Scan for the cell matching the given text and deliver its (x, y) coordinate at center. 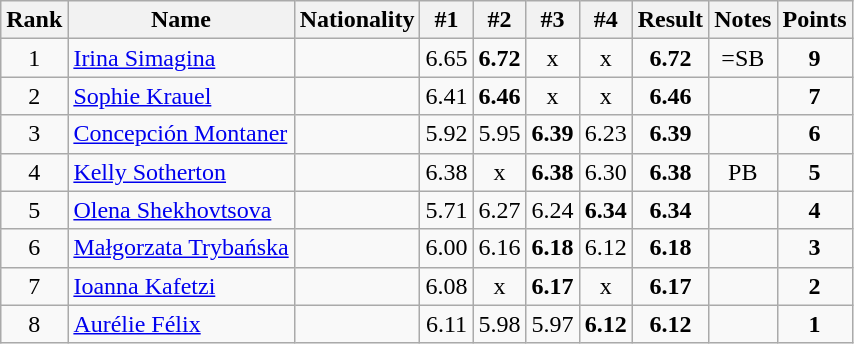
Rank (34, 20)
Concepción Montaner (181, 134)
Aurélie Félix (181, 324)
5.97 (552, 324)
Name (181, 20)
Notes (743, 20)
8 (34, 324)
Olena Shekhovtsova (181, 210)
#4 (606, 20)
#3 (552, 20)
5.95 (500, 134)
Points (814, 20)
=SB (743, 58)
6.23 (606, 134)
Sophie Krauel (181, 96)
6.00 (446, 248)
6.16 (500, 248)
Nationality (357, 20)
9 (814, 58)
6.08 (446, 286)
Result (670, 20)
#2 (500, 20)
6.24 (552, 210)
6.30 (606, 172)
6.27 (500, 210)
6.65 (446, 58)
#1 (446, 20)
Irina Simagina (181, 58)
Małgorzata Trybańska (181, 248)
5.92 (446, 134)
Ioanna Kafetzi (181, 286)
6.11 (446, 324)
PB (743, 172)
5.98 (500, 324)
6.41 (446, 96)
5.71 (446, 210)
Kelly Sotherton (181, 172)
